Return [x, y] of the center of cell containing provided text 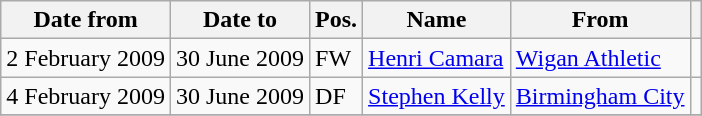
FW [336, 58]
DF [336, 96]
4 February 2009 [86, 96]
Pos. [336, 20]
Birmingham City [600, 96]
Date to [240, 20]
Wigan Athletic [600, 58]
2 February 2009 [86, 58]
Henri Camara [437, 58]
From [600, 20]
Date from [86, 20]
Name [437, 20]
Stephen Kelly [437, 96]
